Return [X, Y] of the center of cell containing provided text 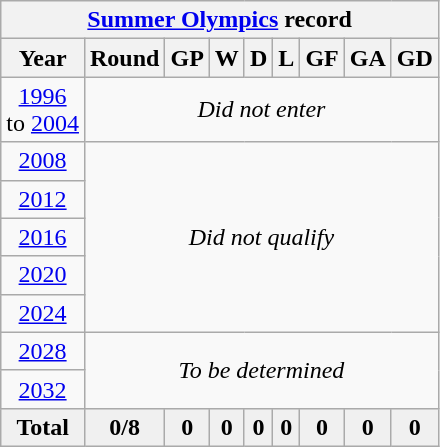
2028 [43, 351]
GA [368, 58]
0/8 [124, 427]
GD [414, 58]
Did not enter [261, 110]
2020 [43, 275]
2024 [43, 313]
Summer Olympics record [220, 20]
Total [43, 427]
2008 [43, 161]
Round [124, 58]
GP [187, 58]
To be determined [261, 370]
L [286, 58]
GF [322, 58]
W [226, 58]
D [258, 58]
2012 [43, 199]
2032 [43, 389]
Year [43, 58]
2016 [43, 237]
1996to 2004 [43, 110]
Did not qualify [261, 237]
